Identify which cell holds the provided text, then report its (x, y) central coordinate. 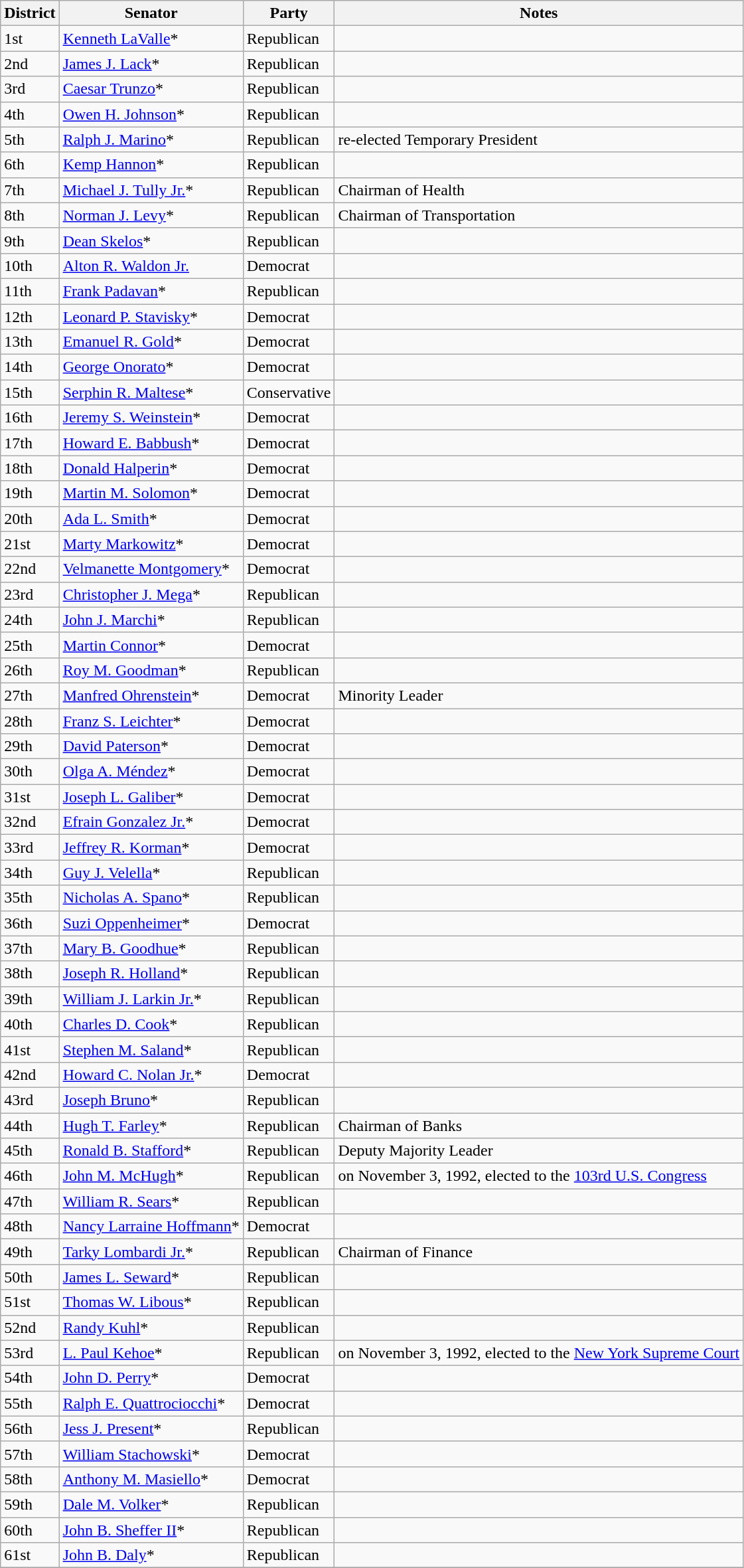
Randy Kuhl* (151, 1328)
16th (30, 418)
Chairman of Finance (539, 1252)
19th (30, 493)
Velmanette Montgomery* (151, 569)
49th (30, 1252)
Alton R. Waldon Jr. (151, 266)
on November 3, 1992, elected to the New York Supreme Court (539, 1353)
55th (30, 1403)
Kenneth LaValle* (151, 39)
Mary B. Goodhue* (151, 948)
23rd (30, 594)
Senator (151, 13)
Franz S. Leichter* (151, 721)
58th (30, 1479)
Minority Leader (539, 695)
L. Paul Kehoe* (151, 1353)
Ada L. Smith* (151, 519)
41st (30, 1049)
William J. Larkin Jr.* (151, 999)
32nd (30, 822)
Efrain Gonzalez Jr.* (151, 822)
John M. McHugh* (151, 1176)
George Onorato* (151, 367)
Ralph E. Quattrociocchi* (151, 1403)
52nd (30, 1328)
10th (30, 266)
John B. Daly* (151, 1555)
Thomas W. Libous* (151, 1302)
25th (30, 645)
David Paterson* (151, 746)
Anthony M. Masiello* (151, 1479)
Tarky Lombardi Jr.* (151, 1252)
Leonard P. Stavisky* (151, 317)
35th (30, 898)
6th (30, 165)
21st (30, 544)
50th (30, 1277)
James J. Lack* (151, 64)
45th (30, 1151)
60th (30, 1529)
38th (30, 974)
53rd (30, 1353)
Manfred Ohrenstein* (151, 695)
29th (30, 746)
Suzi Oppenheimer* (151, 923)
Kemp Hannon* (151, 165)
11th (30, 291)
William Stachowski* (151, 1454)
Nicholas A. Spano* (151, 898)
on November 3, 1992, elected to the 103rd U.S. Congress (539, 1176)
54th (30, 1378)
Ralph J. Marino* (151, 139)
1st (30, 39)
59th (30, 1504)
5th (30, 139)
47th (30, 1201)
John B. Sheffer II* (151, 1529)
39th (30, 999)
William R. Sears* (151, 1201)
Dean Skelos* (151, 240)
34th (30, 873)
8th (30, 215)
Notes (539, 13)
61st (30, 1555)
Ronald B. Stafford* (151, 1151)
Jeffrey R. Korman* (151, 847)
28th (30, 721)
22nd (30, 569)
Joseph L. Galiber* (151, 797)
51st (30, 1302)
John D. Perry* (151, 1378)
42nd (30, 1075)
30th (30, 772)
26th (30, 670)
Olga A. Méndez* (151, 772)
36th (30, 923)
Jeremy S. Weinstein* (151, 418)
33rd (30, 847)
18th (30, 468)
31st (30, 797)
27th (30, 695)
Chairman of Banks (539, 1126)
17th (30, 443)
Emanuel R. Gold* (151, 342)
Joseph Bruno* (151, 1100)
Hugh T. Farley* (151, 1126)
37th (30, 948)
Christopher J. Mega* (151, 594)
Charles D. Cook* (151, 1024)
Howard E. Babbush* (151, 443)
re-elected Temporary President (539, 139)
43rd (30, 1100)
40th (30, 1024)
57th (30, 1454)
Howard C. Nolan Jr.* (151, 1075)
Stephen M. Saland* (151, 1049)
Martin M. Solomon* (151, 493)
District (30, 13)
Roy M. Goodman* (151, 670)
Conservative (289, 392)
48th (30, 1227)
15th (30, 392)
13th (30, 342)
Jess J. Present* (151, 1429)
9th (30, 240)
2nd (30, 64)
Michael J. Tully Jr.* (151, 190)
Frank Padavan* (151, 291)
Joseph R. Holland* (151, 974)
3rd (30, 89)
Serphin R. Maltese* (151, 392)
Guy J. Velella* (151, 873)
44th (30, 1126)
Chairman of Transportation (539, 215)
Party (289, 13)
Nancy Larraine Hoffmann* (151, 1227)
Dale M. Volker* (151, 1504)
Chairman of Health (539, 190)
Caesar Trunzo* (151, 89)
24th (30, 620)
4th (30, 114)
John J. Marchi* (151, 620)
12th (30, 317)
46th (30, 1176)
Owen H. Johnson* (151, 114)
56th (30, 1429)
James L. Seward* (151, 1277)
14th (30, 367)
Martin Connor* (151, 645)
20th (30, 519)
7th (30, 190)
Donald Halperin* (151, 468)
Norman J. Levy* (151, 215)
Deputy Majority Leader (539, 1151)
Marty Markowitz* (151, 544)
